Output the [X, Y] coordinate of the center of the cell containing the given text.  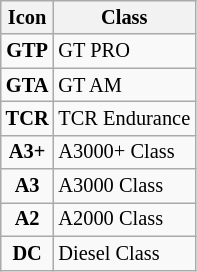
Class [124, 17]
A2000 Class [124, 219]
A3 [28, 186]
TCR [28, 118]
GTP [28, 51]
GTA [28, 85]
Diesel Class [124, 253]
A2 [28, 219]
DC [28, 253]
GT AM [124, 85]
Icon [28, 17]
A3+ [28, 152]
A3000 Class [124, 186]
GT PRO [124, 51]
TCR Endurance [124, 118]
A3000+ Class [124, 152]
